Determine the [x, y] coordinate at the center of the cell enclosing the given text.  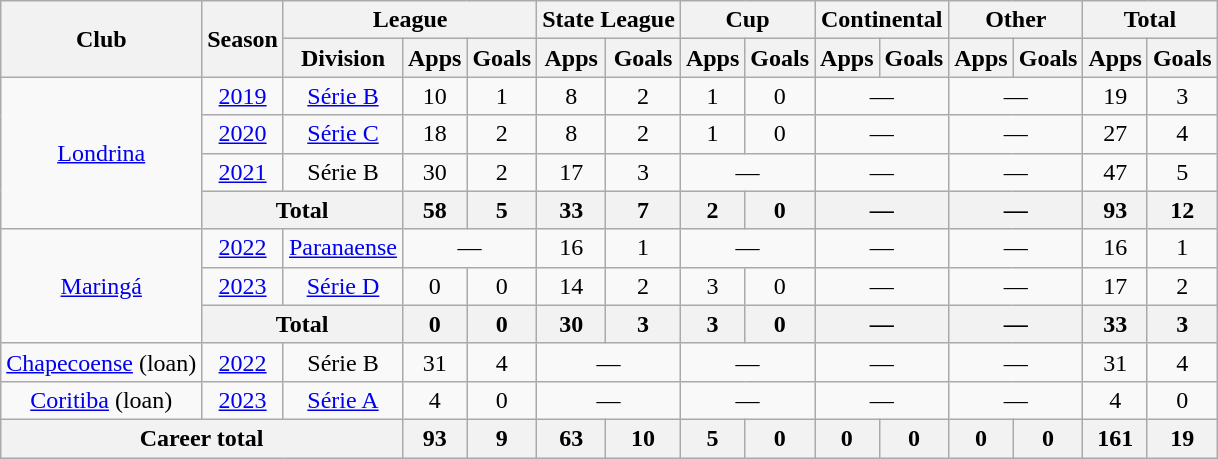
18 [434, 134]
Maringá [102, 286]
Londrina [102, 153]
Chapecoense (loan) [102, 362]
Coritiba (loan) [102, 400]
Club [102, 39]
State League [609, 20]
9 [502, 438]
Paranaense [342, 248]
Cup [747, 20]
27 [1115, 134]
12 [1182, 210]
Série D [342, 286]
58 [434, 210]
Career total [202, 438]
14 [572, 286]
Division [342, 58]
Season [243, 39]
Série A [342, 400]
Série C [342, 134]
161 [1115, 438]
63 [572, 438]
Continental [882, 20]
7 [644, 210]
47 [1115, 172]
Other [1016, 20]
2019 [243, 96]
2021 [243, 172]
League [410, 20]
2020 [243, 134]
